Capture the cell that displays the provided text and extract its (X, Y) central coordinate. 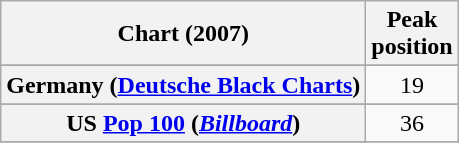
Peakposition (412, 34)
US Pop 100 (Billboard) (184, 123)
Chart (2007) (184, 34)
36 (412, 123)
19 (412, 85)
Germany (Deutsche Black Charts) (184, 85)
